Locate the cell with the specified text and output its [X, Y] center coordinate. 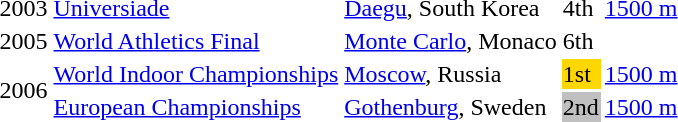
Moscow, Russia [451, 74]
World Athletics Final [196, 41]
World Indoor Championships [196, 74]
6th [580, 41]
European Championships [196, 107]
Monte Carlo, Monaco [451, 41]
1st [580, 74]
2nd [580, 107]
Gothenburg, Sweden [451, 107]
